Output the (x, y) coordinate of the center of the cell containing the given text.  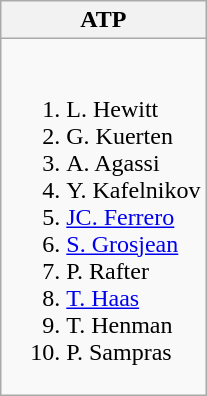
ATP (104, 20)
L. Hewitt G. Kuerten A. Agassi Y. Kafelnikov JC. Ferrero S. Grosjean P. Rafter T. Haas T. Henman P. Sampras (104, 217)
